From the cell containing the given text, extract its center point as (X, Y) coordinate. 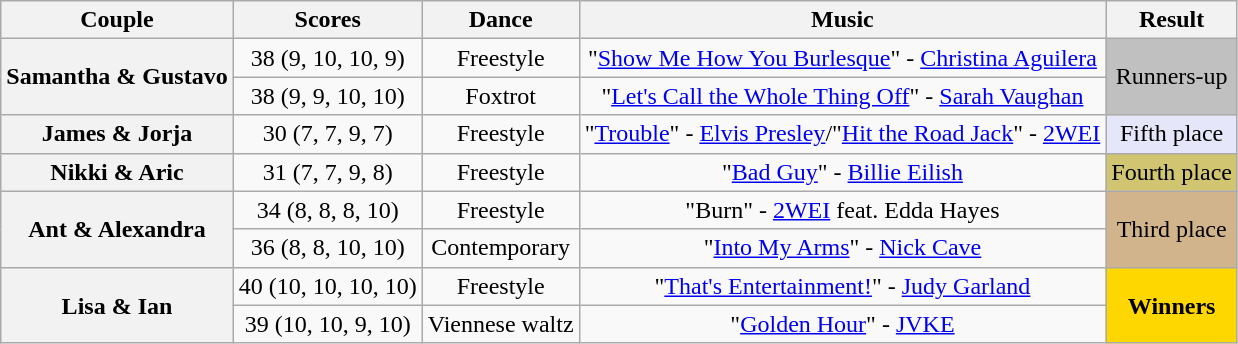
Third place (1172, 229)
Result (1172, 20)
31 (7, 7, 9, 8) (328, 172)
Runners-up (1172, 77)
39 (10, 10, 9, 10) (328, 324)
"Bad Guy" - Billie Eilish (842, 172)
Lisa & Ian (117, 305)
Samantha & Gustavo (117, 77)
James & Jorja (117, 134)
Ant & Alexandra (117, 229)
Music (842, 20)
"Trouble" - Elvis Presley/"Hit the Road Jack" - 2WEI (842, 134)
"Golden Hour" - JVKE (842, 324)
38 (9, 9, 10, 10) (328, 96)
Nikki & Aric (117, 172)
"Show Me How You Burlesque" - Christina Aguilera (842, 58)
Winners (1172, 305)
Couple (117, 20)
Fifth place (1172, 134)
"Let's Call the Whole Thing Off" - Sarah Vaughan (842, 96)
36 (8, 8, 10, 10) (328, 248)
"Burn" - 2WEI feat. Edda Hayes (842, 210)
34 (8, 8, 8, 10) (328, 210)
38 (9, 10, 10, 9) (328, 58)
Viennese waltz (500, 324)
Scores (328, 20)
Dance (500, 20)
30 (7, 7, 9, 7) (328, 134)
40 (10, 10, 10, 10) (328, 286)
Fourth place (1172, 172)
Contemporary (500, 248)
"That's Entertainment!" - Judy Garland (842, 286)
"Into My Arms" - Nick Cave (842, 248)
Foxtrot (500, 96)
